Return the [x, y] coordinate for the center point of the cell that contains the specified text.  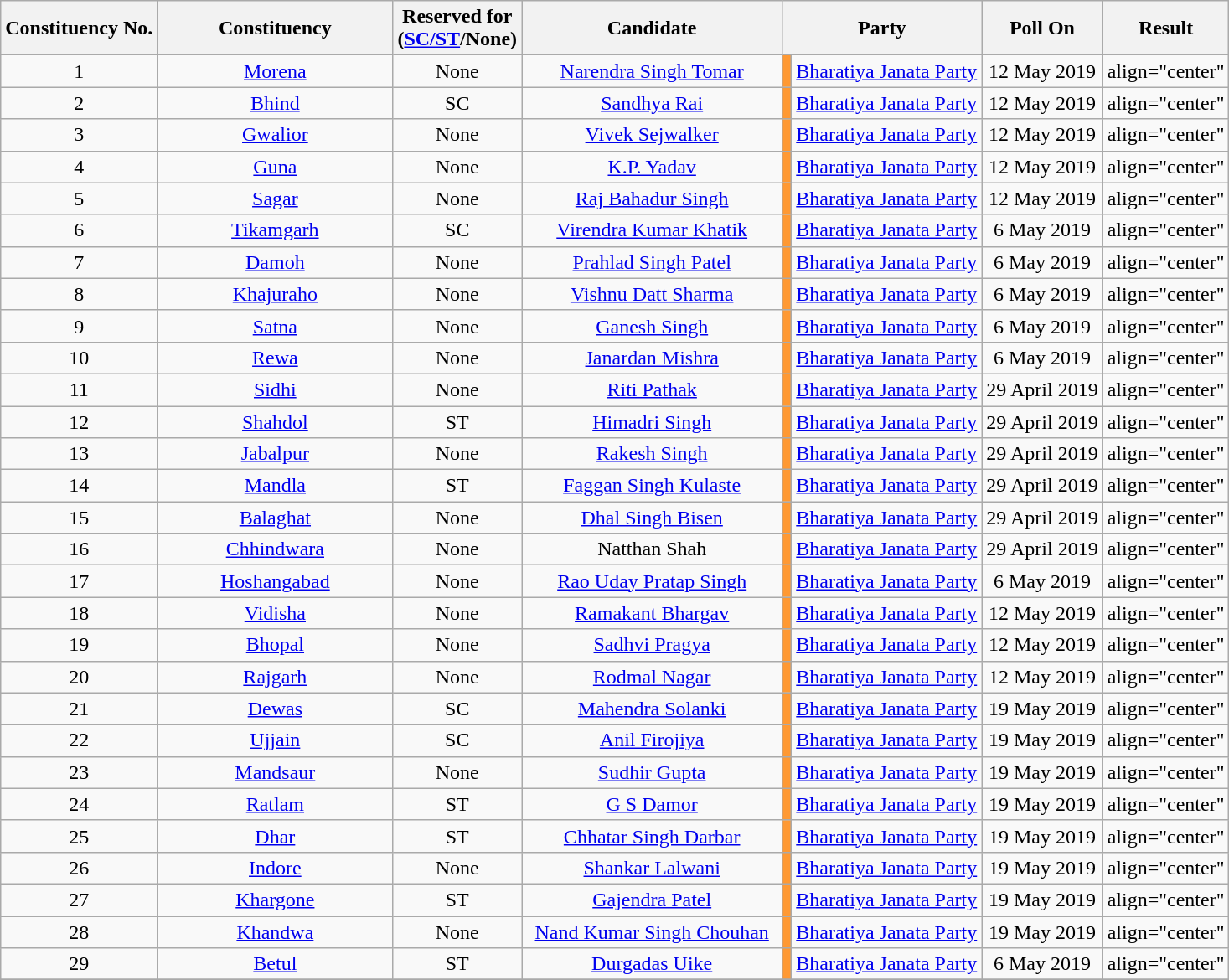
Bhind [275, 103]
Dhal Singh Bisen [652, 518]
Chhatar Singh Darbar [652, 836]
Raj Bahadur Singh [652, 199]
2 [79, 103]
Sudhir Gupta [652, 772]
K.P. Yadav [652, 167]
Ganesh Singh [652, 326]
7 [79, 262]
Mandla [275, 486]
Vidisha [275, 613]
Guna [275, 167]
14 [79, 486]
Reserved for(SC/ST/None) [457, 28]
23 [79, 772]
5 [79, 199]
Khajuraho [275, 294]
Rao Uday Pratap Singh [652, 581]
Indore [275, 868]
Jabalpur [275, 454]
20 [79, 677]
Constituency No. [79, 28]
11 [79, 389]
Durgadas Uike [652, 964]
Virendra Kumar Khatik [652, 230]
Ramakant Bhargav [652, 613]
27 [79, 900]
Janardan Mishra [652, 358]
Rajgarh [275, 677]
19 [79, 645]
Shahdol [275, 421]
Poll On [1042, 28]
Narendra Singh Tomar [652, 71]
Tikamgarh [275, 230]
1 [79, 71]
Party [882, 28]
Anil Firojiya [652, 740]
Candidate [652, 28]
Nand Kumar Singh Chouhan [652, 932]
Chhindwara [275, 549]
Khandwa [275, 932]
21 [79, 709]
Khargone [275, 900]
Bhopal [275, 645]
Himadri Singh [652, 421]
Gajendra Patel [652, 900]
Balaghat [275, 518]
25 [79, 836]
Dewas [275, 709]
Faggan Singh Kulaste [652, 486]
Mahendra Solanki [652, 709]
Damoh [275, 262]
Mandsaur [275, 772]
G S Damor [652, 804]
Constituency [275, 28]
12 [79, 421]
Rakesh Singh [652, 454]
24 [79, 804]
Riti Pathak [652, 389]
Shankar Lalwani [652, 868]
29 [79, 964]
Vishnu Datt Sharma [652, 294]
Prahlad Singh Patel [652, 262]
Sagar [275, 199]
Natthan Shah [652, 549]
Rodmal Nagar [652, 677]
Gwalior [275, 135]
Rewa [275, 358]
8 [79, 294]
16 [79, 549]
Vivek Sejwalker [652, 135]
22 [79, 740]
Ratlam [275, 804]
Betul [275, 964]
Dhar [275, 836]
Sandhya Rai [652, 103]
15 [79, 518]
9 [79, 326]
26 [79, 868]
Ujjain [275, 740]
6 [79, 230]
4 [79, 167]
Hoshangabad [275, 581]
28 [79, 932]
Sadhvi Pragya [652, 645]
13 [79, 454]
10 [79, 358]
Sidhi [275, 389]
18 [79, 613]
Result [1166, 28]
Satna [275, 326]
Morena [275, 71]
17 [79, 581]
3 [79, 135]
